Return (x, y) of the center of cell containing provided text 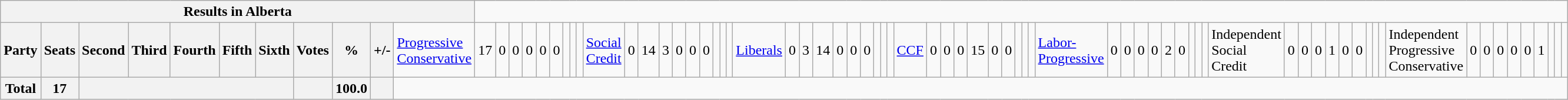
2 (1168, 50)
Total (21, 88)
15 (978, 50)
CCF (910, 50)
Liberals (759, 50)
100.0 (351, 88)
Sixth (274, 50)
Votes (313, 50)
Labor-Progressive (1071, 50)
Social Credit (604, 50)
Independent Social Credit (1247, 50)
Results in Alberta (238, 12)
Second (104, 50)
Independent Progressive Conservative (1426, 50)
+/- (383, 50)
Seats (59, 50)
% (351, 50)
Fifth (237, 50)
Party (21, 50)
Third (150, 50)
Fourth (194, 50)
Progressive Conservative (434, 50)
